Extract the (X, Y) coordinate from the center of the cell holding the provided text.  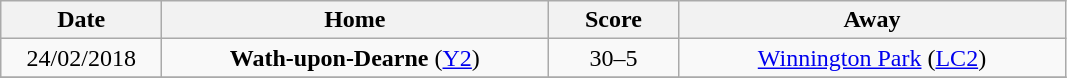
30–5 (614, 58)
Wath-upon-Dearne (Y2) (355, 58)
Date (82, 20)
Score (614, 20)
Home (355, 20)
Away (872, 20)
24/02/2018 (82, 58)
Winnington Park (LC2) (872, 58)
